Return (x, y) of the center of cell containing provided text 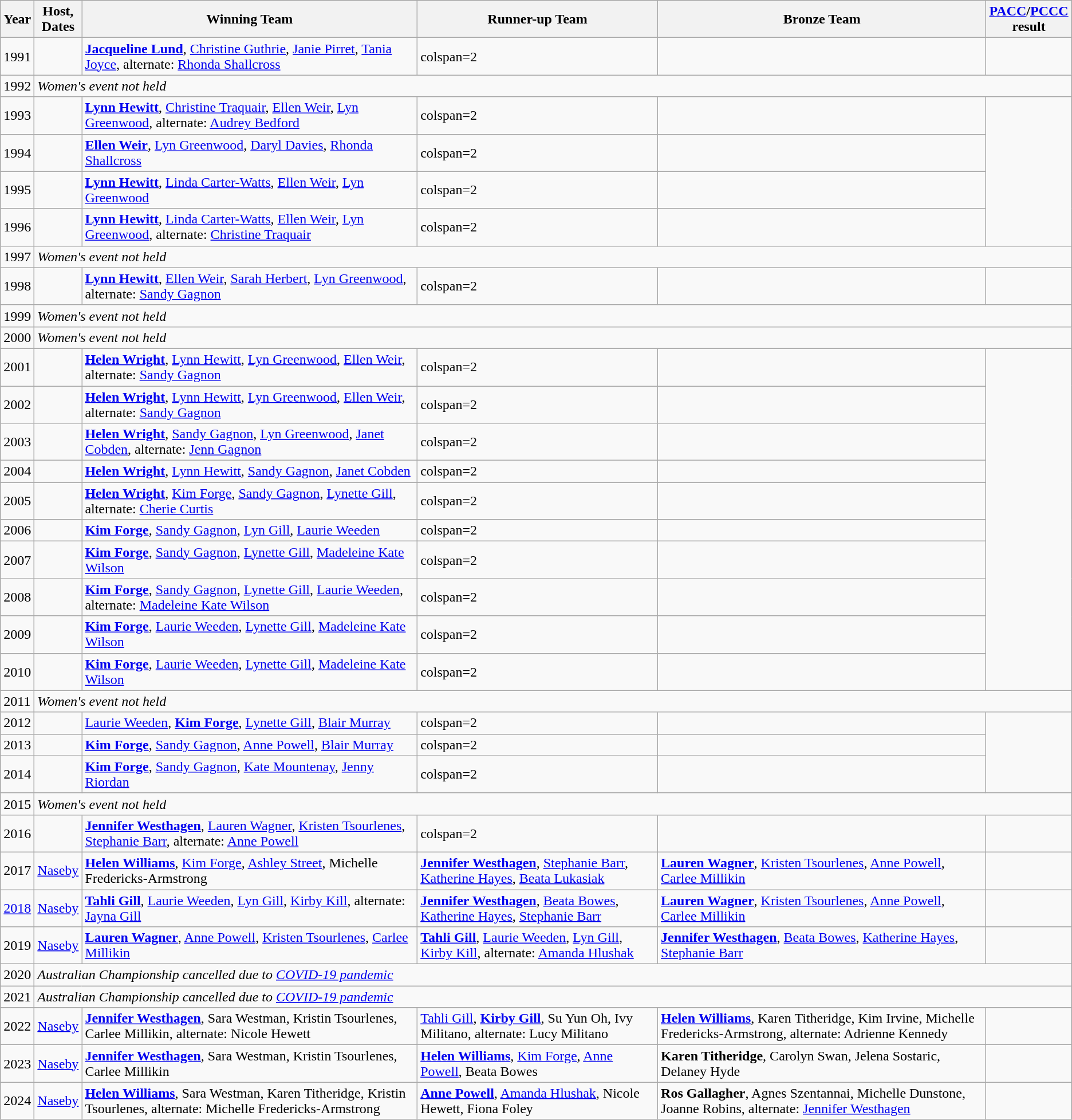
Jennifer Westhagen, Sara Westman, Kristin Tsourlenes, Carlee Millikin, alternate: Nicole Hewett (250, 1027)
2022 (17, 1027)
Winning Team (250, 19)
2024 (17, 1101)
2017 (17, 871)
Laurie Weeden, Kim Forge, Lynette Gill, Blair Murray (250, 723)
Helen Wright, Kim Forge, Sandy Gagnon, Lynette Gill, alternate: Cherie Curtis (250, 501)
Jacqueline Lund, Christine Guthrie, Janie Pirret, Tania Joyce, alternate: Rhonda Shallcross (250, 56)
Jennifer Westhagen, Stephanie Barr, Katherine Hayes, Beata Lukasiak (538, 871)
Jennifer Westhagen, Lauren Wagner, Kristen Tsourlenes, Stephanie Barr, alternate: Anne Powell (250, 833)
2005 (17, 501)
Kim Forge, Sandy Gagnon, Lyn Gill, Laurie Weeden (250, 530)
Tahli Gill, Laurie Weeden, Lyn Gill, Kirby Kill, alternate: Jayna Gill (250, 907)
Kim Forge, Sandy Gagnon, Kate Mountenay, Jenny Riordan (250, 775)
2019 (17, 945)
2007 (17, 560)
1996 (17, 227)
Helen Williams, Karen Titheridge, Kim Irvine, Michelle Fredericks-Armstrong, alternate: Adrienne Kennedy (822, 1027)
2004 (17, 471)
2008 (17, 597)
Jennifer Westhagen, Sara Westman, Kristin Tsourlenes, Carlee Millikin (250, 1063)
Helen Williams, Sara Westman, Karen Titheridge, Kristin Tsourlenes, alternate: Michelle Fredericks-Armstrong (250, 1101)
Lynn Hewitt, Christine Traquair, Ellen Weir, Lyn Greenwood, alternate: Audrey Bedford (250, 116)
Year (17, 19)
2012 (17, 723)
2014 (17, 775)
2018 (17, 907)
2013 (17, 745)
1993 (17, 116)
Bronze Team (822, 19)
1994 (17, 152)
Lynn Hewitt, Linda Carter-Watts, Ellen Weir, Lyn Greenwood, alternate: Christine Traquair (250, 227)
2011 (17, 701)
2001 (17, 367)
Kim Forge, Sandy Gagnon, Anne Powell, Blair Murray (250, 745)
1991 (17, 56)
Host, Dates (58, 19)
2010 (17, 671)
2020 (17, 975)
2015 (17, 804)
Tahli Gill, Kirby Gill, Su Yun Oh, Ivy Militano, alternate: Lucy Militano (538, 1027)
1992 (17, 86)
2002 (17, 404)
Runner-up Team (538, 19)
Helen Wright, Lynn Hewitt, Sandy Gagnon, Janet Cobden (250, 471)
2003 (17, 442)
Helen Williams, Kim Forge, Ashley Street, Michelle Fredericks-Armstrong (250, 871)
Lauren Wagner, Anne Powell, Kristen Tsourlenes, Carlee Millikin (250, 945)
Anne Powell, Amanda Hlushak, Nicole Hewett, Fiona Foley (538, 1101)
Lynn Hewitt, Linda Carter-Watts, Ellen Weir, Lyn Greenwood (250, 190)
1998 (17, 286)
2016 (17, 833)
Lynn Hewitt, Ellen Weir, Sarah Herbert, Lyn Greenwood, alternate: Sandy Gagnon (250, 286)
Kim Forge, Sandy Gagnon, Lynette Gill, Madeleine Kate Wilson (250, 560)
Helen Williams, Kim Forge, Anne Powell, Beata Bowes (538, 1063)
1995 (17, 190)
2021 (17, 997)
2000 (17, 337)
Tahli Gill, Laurie Weeden, Lyn Gill, Kirby Kill, alternate: Amanda Hlushak (538, 945)
PACC/PCCC result (1028, 19)
Karen Titheridge, Carolyn Swan, Jelena Sostaric, Delaney Hyde (822, 1063)
Ros Gallagher, Agnes Szentannai, Michelle Dunstone, Joanne Robins, alternate: Jennifer Westhagen (822, 1101)
2006 (17, 530)
Kim Forge, Sandy Gagnon, Lynette Gill, Laurie Weeden, alternate: Madeleine Kate Wilson (250, 597)
Helen Wright, Sandy Gagnon, Lyn Greenwood, Janet Cobden, alternate: Jenn Gagnon (250, 442)
1999 (17, 316)
1997 (17, 257)
2023 (17, 1063)
2009 (17, 635)
Ellen Weir, Lyn Greenwood, Daryl Davies, Rhonda Shallcross (250, 152)
